From the cell containing the given text, extract its center point as [x, y] coordinate. 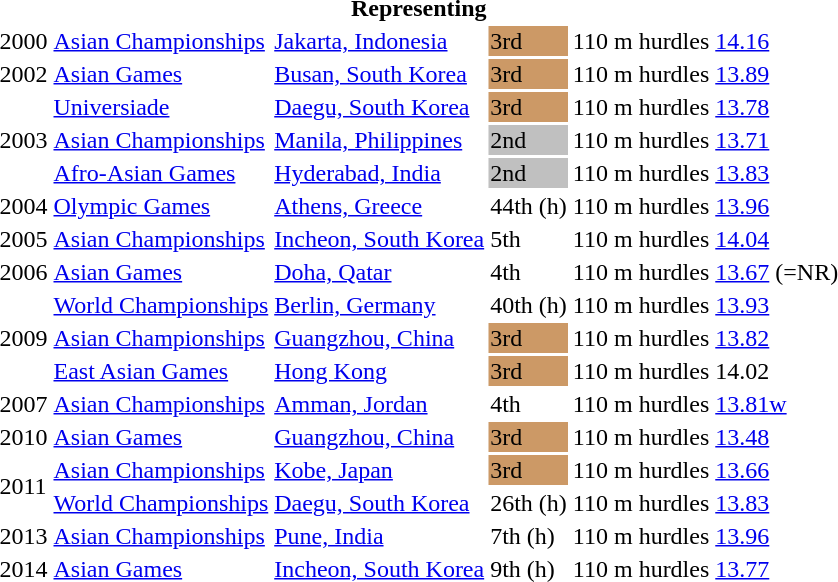
Olympic Games [161, 206]
Manila, Philippines [380, 140]
Athens, Greece [380, 206]
Busan, South Korea [380, 74]
44th (h) [529, 206]
5th [529, 239]
Incheon, South Korea [380, 239]
Kobe, Japan [380, 470]
Universiade [161, 107]
Hyderabad, India [380, 173]
Pune, India [380, 536]
Jakarta, Indonesia [380, 41]
Afro-Asian Games [161, 173]
Hong Kong [380, 371]
26th (h) [529, 503]
East Asian Games [161, 371]
7th (h) [529, 536]
Amman, Jordan [380, 404]
Doha, Qatar [380, 272]
40th (h) [529, 305]
Berlin, Germany [380, 305]
